Extract the [X, Y] coordinate from the center of the cell holding the provided text.  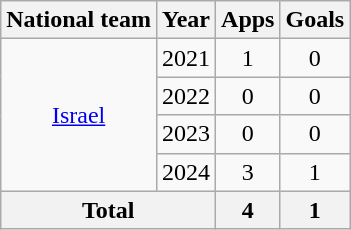
2023 [186, 134]
National team [79, 20]
Total [108, 210]
2021 [186, 58]
2022 [186, 96]
Goals [315, 20]
Year [186, 20]
3 [248, 172]
2024 [186, 172]
Apps [248, 20]
4 [248, 210]
Israel [79, 115]
